Determine the [X, Y] coordinate at the center of the cell enclosing the given text.  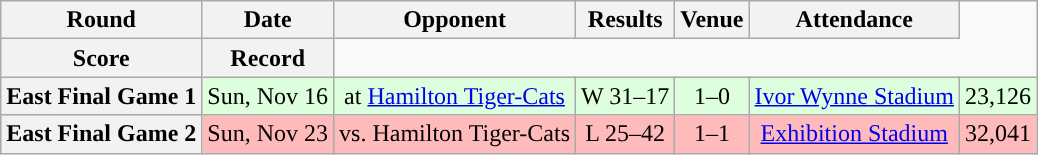
1–1 [712, 134]
East Final Game 1 [102, 96]
Opponent [455, 20]
W 31–17 [626, 96]
Score [102, 58]
Attendance [854, 20]
vs. Hamilton Tiger-Cats [455, 134]
L 25–42 [626, 134]
Sun, Nov 16 [268, 96]
Record [268, 58]
Sun, Nov 23 [268, 134]
Round [102, 20]
23,126 [998, 96]
1–0 [712, 96]
East Final Game 2 [102, 134]
at Hamilton Tiger-Cats [455, 96]
Venue [712, 20]
Exhibition Stadium [854, 134]
Results [626, 20]
Date [268, 20]
Ivor Wynne Stadium [854, 96]
32,041 [998, 134]
